For the text-containing cell, return its midpoint in [x, y] coordinate format. 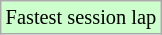
Fastest session lap [81, 17]
